Search for the cell housing the specified text and yield its [x, y] center coordinate. 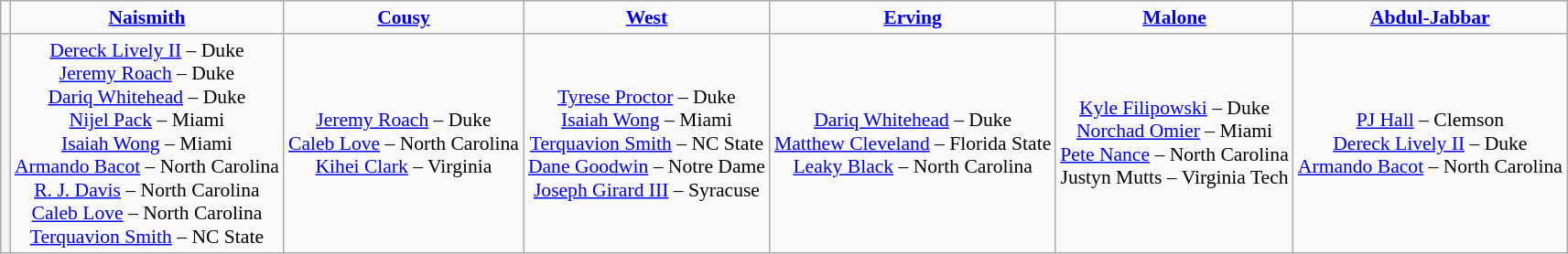
Dariq Whitehead – DukeMatthew Cleveland – Florida StateLeaky Black – North Carolina [913, 143]
Cousy [404, 17]
Jeremy Roach – DukeCaleb Love – North CarolinaKihei Clark – Virginia [404, 143]
Malone [1174, 17]
Naismith [146, 17]
Abdul-Jabbar [1430, 17]
PJ Hall – ClemsonDereck Lively II – DukeArmando Bacot – North Carolina [1430, 143]
Kyle Filipowski – DukeNorchad Omier – MiamiPete Nance – North CarolinaJustyn Mutts – Virginia Tech [1174, 143]
West [646, 17]
Erving [913, 17]
Tyrese Proctor – DukeIsaiah Wong – MiamiTerquavion Smith – NC StateDane Goodwin – Notre DameJoseph Girard III – Syracuse [646, 143]
